Extract the (x, y) coordinate from the center of the cell holding the provided text.  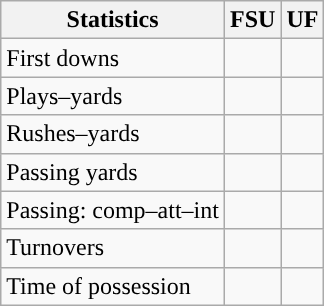
Passing: comp–att–int (113, 210)
Rushes–yards (113, 134)
Turnovers (113, 248)
Statistics (113, 20)
Plays–yards (113, 96)
Passing yards (113, 172)
First downs (113, 58)
UF (302, 20)
FSU (252, 20)
Time of possession (113, 286)
